From the cell containing the given text, extract its center point as (x, y) coordinate. 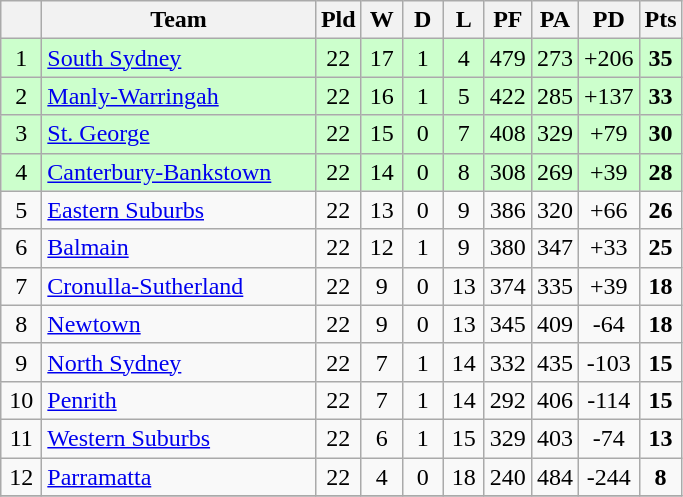
406 (554, 400)
347 (554, 248)
386 (508, 210)
D (422, 20)
Canterbury-Bankstown (179, 172)
408 (508, 134)
285 (554, 96)
W (382, 20)
25 (660, 248)
30 (660, 134)
Pts (660, 20)
2 (22, 96)
PF (508, 20)
335 (554, 286)
Newtown (179, 324)
26 (660, 210)
16 (382, 96)
Eastern Suburbs (179, 210)
292 (508, 400)
320 (554, 210)
+206 (608, 58)
-74 (608, 438)
L (464, 20)
South Sydney (179, 58)
Western Suburbs (179, 438)
35 (660, 58)
+66 (608, 210)
374 (508, 286)
435 (554, 362)
3 (22, 134)
Penrith (179, 400)
Balmain (179, 248)
Parramatta (179, 477)
273 (554, 58)
-114 (608, 400)
11 (22, 438)
North Sydney (179, 362)
33 (660, 96)
+79 (608, 134)
484 (554, 477)
PD (608, 20)
-64 (608, 324)
+137 (608, 96)
345 (508, 324)
409 (554, 324)
28 (660, 172)
Cronulla-Sutherland (179, 286)
308 (508, 172)
-244 (608, 477)
240 (508, 477)
269 (554, 172)
332 (508, 362)
17 (382, 58)
Manly-Warringah (179, 96)
St. George (179, 134)
Team (179, 20)
10 (22, 400)
PA (554, 20)
+33 (608, 248)
Pld (338, 20)
403 (554, 438)
422 (508, 96)
-103 (608, 362)
380 (508, 248)
479 (508, 58)
